Identify which cell holds the provided text, then report its [x, y] central coordinate. 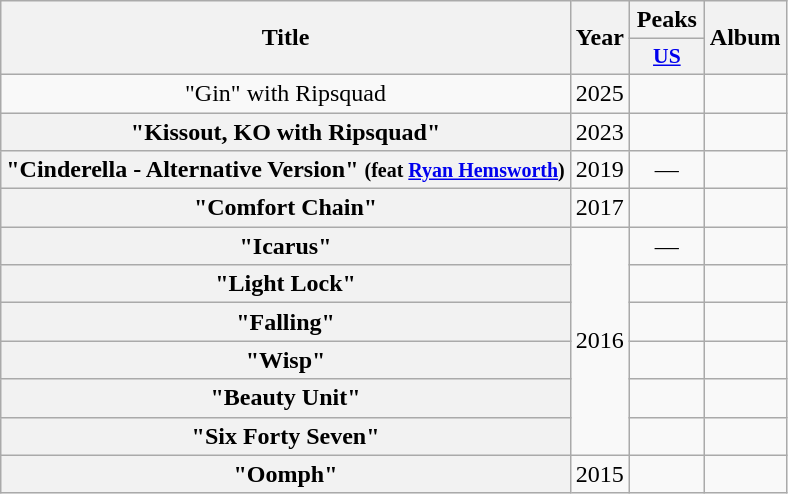
2025 [600, 93]
"Light Lock" [286, 284]
Title [286, 38]
"Six Forty Seven" [286, 436]
"Falling" [286, 322]
"Oomph" [286, 474]
2017 [600, 208]
2016 [600, 341]
Year [600, 38]
2015 [600, 474]
"Cinderella - Alternative Version" (feat Ryan Hemsworth) [286, 170]
"Beauty Unit" [286, 398]
"Gin" with Ripsquad [286, 93]
"Wisp" [286, 360]
2019 [600, 170]
"Icarus" [286, 246]
US [666, 57]
Album [745, 38]
2023 [600, 131]
"Comfort Chain" [286, 208]
Peaks [666, 20]
"Kissout, KO with Ripsquad" [286, 131]
